Output the (x, y) coordinate of the center of the cell containing the given text.  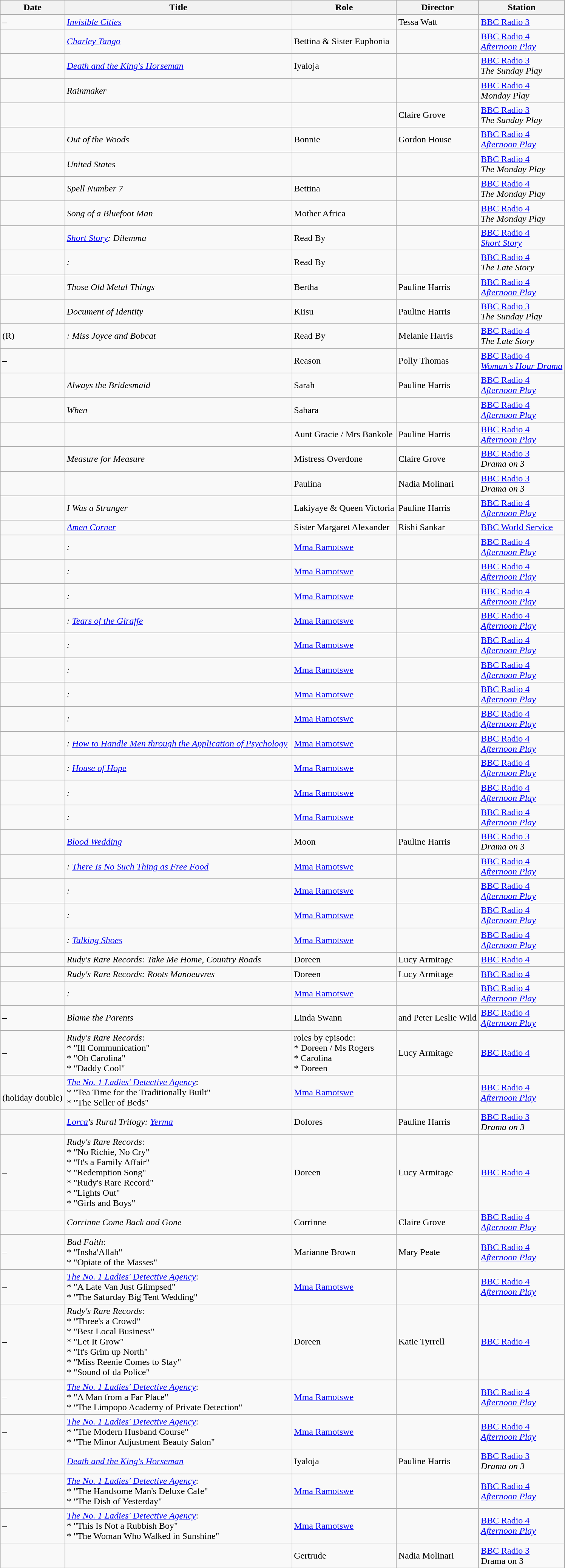
Sister Margaret Alexander (344, 527)
Corrinne (344, 1223)
BBC World Service (521, 527)
roles by episode:* Doreen / Ms Rogers* Carolina* Doreen (344, 1053)
: There Is No Such Thing as Free Food (178, 866)
The No. 1 Ladies' Detective Agency:* "A Man from a Far Place" * "The Limpopo Academy of Private Detection" (178, 1397)
The No. 1 Ladies' Detective Agency:* "A Late Van Just Glimpsed" * "The Saturday Big Tent Wedding" (178, 1287)
Paulina (344, 483)
BBC Radio 4Woman's Hour Drama (521, 361)
Sarah (344, 385)
Tessa Watt (437, 22)
When (178, 410)
BBC Radio 4Short Story (521, 238)
Lakiyaye & Queen Victoria (344, 508)
The No. 1 Ladies' Detective Agency:* "The Handsome Man's Deluxe Cafe" * "The Dish of Yesterday" (178, 1491)
BBC Radio 3 (521, 22)
Title (178, 8)
Lorca's Rural Trilogy: Yerma (178, 1122)
Amen Corner (178, 527)
Katie Tyrrell (437, 1342)
Bad Faith:* "Insha'Allah" * "Opiate of the Masses" (178, 1252)
BBC Radio 4Monday Play (521, 91)
: Tears of the Giraffe (178, 621)
(R) (32, 336)
Always the Bridesmaid (178, 385)
: How to Handle Men through the Application of Psychology (178, 744)
Mother Africa (344, 213)
Mistress Overdone (344, 459)
Blame the Parents (178, 1018)
Station (521, 8)
Rishi Sankar (437, 527)
Role (344, 8)
Blood Wedding (178, 842)
Gordon House (437, 140)
and Peter Leslie Wild (437, 1018)
The No. 1 Ladies' Detective Agency:* "Tea Time for the Traditionally Built" * "The Seller of Beds" (178, 1093)
: Talking Shoes (178, 940)
Bonnie (344, 140)
Bettina & Sister Euphonia (344, 42)
Rainmaker (178, 91)
Bertha (344, 287)
Rudy's Rare Records: Take Me Home, Country Roads (178, 959)
: House of Hope (178, 768)
: Miss Joyce and Bobcat (178, 336)
Document of Identity (178, 312)
Invisible Cities (178, 22)
Rudy's Rare Records:* "Ill Communication" * "Oh Carolina" * "Daddy Cool" (178, 1053)
Measure for Measure (178, 459)
The No. 1 Ladies' Detective Agency:* "This Is Not a Rubbish Boy" * "The Woman Who Walked in Sunshine" (178, 1526)
Melanie Harris (437, 336)
Mary Peate (437, 1252)
Date (32, 8)
I Was a Stranger (178, 508)
Reason (344, 361)
Moon (344, 842)
The No. 1 Ladies' Detective Agency:* "The Modern Husband Course" * "The Minor Adjustment Beauty Salon" (178, 1432)
Sahara (344, 410)
Director (437, 8)
Linda Swann (344, 1018)
United States (178, 164)
Dolores (344, 1122)
Short Story: Dilemma (178, 238)
Marianne Brown (344, 1252)
Corrinne Come Back and Gone (178, 1223)
Song of a Bluefoot Man (178, 213)
Charley Tango (178, 42)
Aunt Gracie / Mrs Bankole (344, 434)
Kiisu (344, 312)
Rudy's Rare Records:* "No Richie, No Cry" * "It's a Family Affair" * "Redemption Song" * "Rudy's Rare Record" * "Lights Out" * "Girls and Boys" (178, 1172)
Gertrude (344, 1556)
Out of the Woods (178, 140)
Spell Number 7 (178, 189)
Rudy's Rare Records: Roots Manoeuvres (178, 974)
Polly Thomas (437, 361)
Bettina (344, 189)
Those Old Metal Things (178, 287)
(holiday double) (32, 1093)
